Return (X, Y) of the center of cell containing provided text 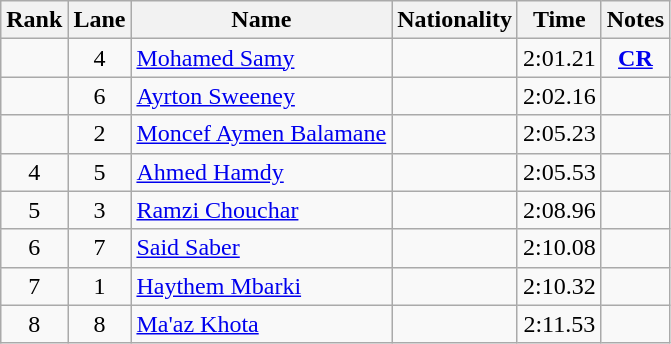
2:05.53 (559, 172)
Mohamed Samy (262, 58)
2 (100, 134)
2:02.16 (559, 96)
Said Saber (262, 248)
Ma'az Khota (262, 324)
Ayrton Sweeney (262, 96)
2:11.53 (559, 324)
Lane (100, 20)
Haythem Mbarki (262, 286)
2:10.32 (559, 286)
Moncef Aymen Balamane (262, 134)
2:08.96 (559, 210)
CR (635, 58)
1 (100, 286)
2:10.08 (559, 248)
Notes (635, 20)
2:05.23 (559, 134)
2:01.21 (559, 58)
Nationality (455, 20)
Time (559, 20)
3 (100, 210)
Ahmed Hamdy (262, 172)
Name (262, 20)
Rank (34, 20)
Ramzi Chouchar (262, 210)
